Search for the cell housing the specified text and yield its (X, Y) center coordinate. 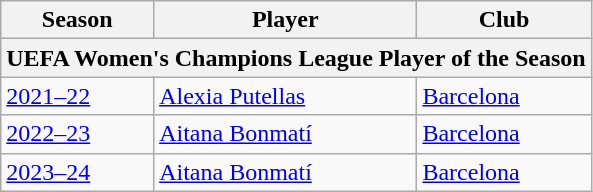
2022–23 (78, 134)
2023–24 (78, 172)
UEFA Women's Champions League Player of the Season (296, 58)
2021–22 (78, 96)
Club (504, 20)
Season (78, 20)
Player (286, 20)
Alexia Putellas (286, 96)
